Return (x, y) of the center of cell containing provided text 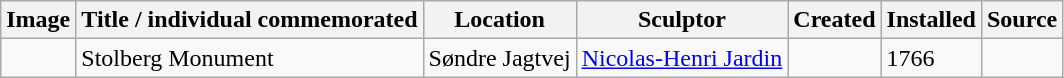
Title / individual commemorated (250, 20)
Source (1022, 20)
Stolberg Monument (250, 58)
Image (38, 20)
1766 (931, 58)
Location (500, 20)
Søndre Jagtvej (500, 58)
Created (834, 20)
Installed (931, 20)
Sculptor (682, 20)
Nicolas-Henri Jardin (682, 58)
